Identify which cell holds the provided text, then report its [x, y] central coordinate. 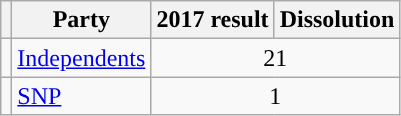
2017 result [212, 20]
21 [276, 58]
SNP [82, 96]
Dissolution [337, 20]
Independents [82, 58]
1 [276, 96]
Party [82, 20]
